Search for the cell housing the specified text and yield its (X, Y) center coordinate. 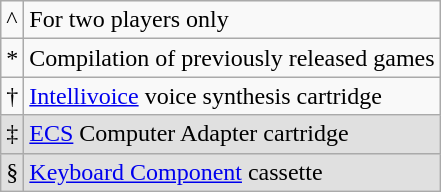
Intellivoice voice synthesis cartridge (232, 96)
§ (12, 172)
† (12, 96)
ECS Computer Adapter cartridge (232, 134)
^ (12, 20)
* (12, 58)
Keyboard Component cassette (232, 172)
For two players only (232, 20)
Compilation of previously released games (232, 58)
‡ (12, 134)
